Find where the given text appears and provide that cell's center as (X, Y) coordinate. 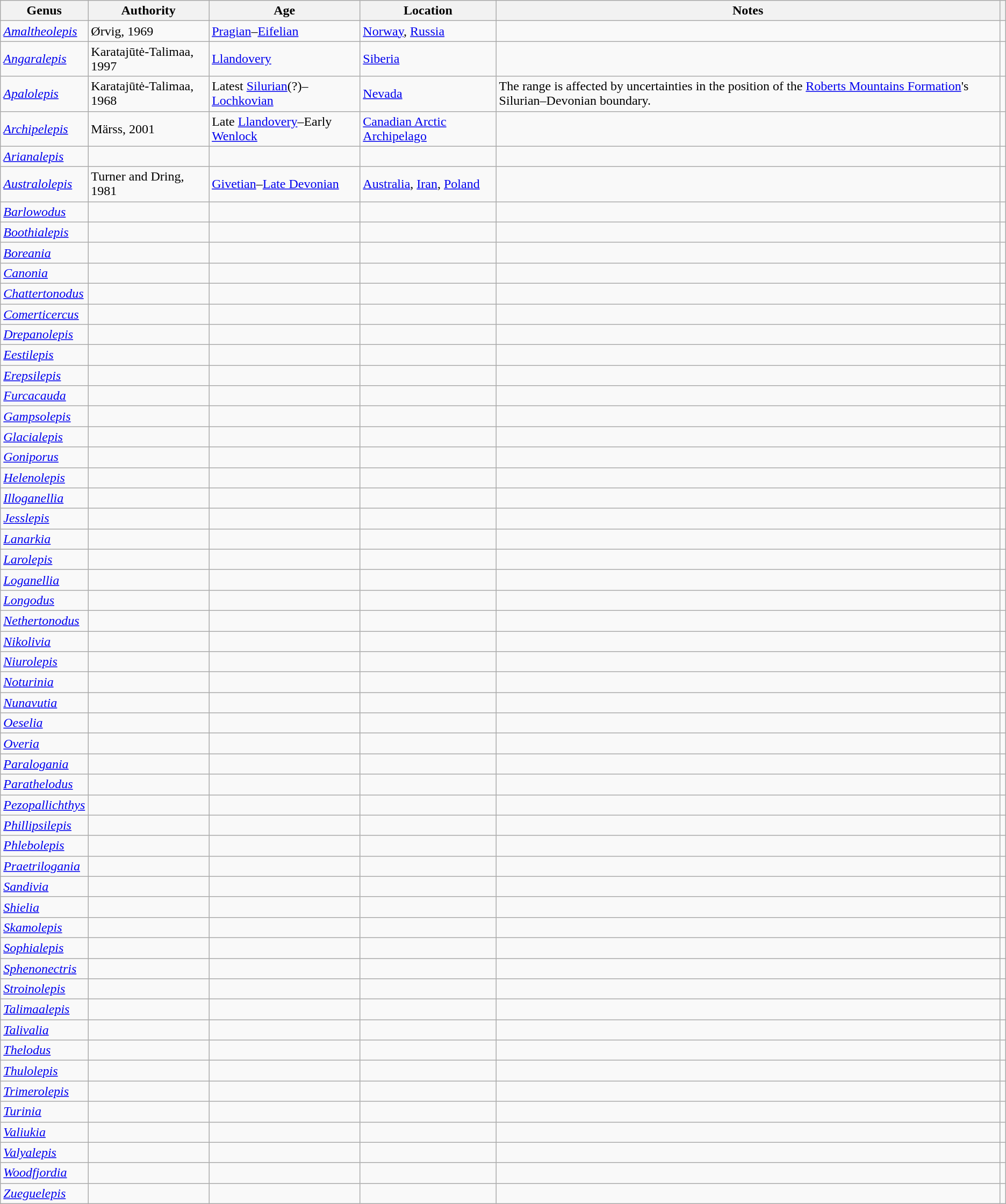
Oeselia (44, 723)
Boreania (44, 253)
Goniporus (44, 457)
Comerticercus (44, 314)
Latest Silurian(?)–Lochkovian (285, 93)
Larolepis (44, 559)
Furcacauda (44, 396)
Eestilepis (44, 355)
Genus (44, 11)
Sphenonectris (44, 969)
Pragian–Eifelian (285, 31)
Karatajūtė-Talimaa, 1997 (148, 59)
Helenolepis (44, 478)
Illoganellia (44, 498)
Sandivia (44, 886)
Turner and Dring, 1981 (148, 184)
Talimaalepis (44, 1010)
Archipelepis (44, 129)
Lanarkia (44, 539)
Jesslepis (44, 518)
Drepanolepis (44, 335)
Sophialepis (44, 948)
Apalolepis (44, 93)
Thulolepis (44, 1071)
Longodus (44, 600)
Chattertonodus (44, 293)
Zueguelepis (44, 1193)
Location (428, 11)
Nethertonodus (44, 621)
Trimerolepis (44, 1091)
Authority (148, 11)
Ørvig, 1969 (148, 31)
Glacialepis (44, 437)
Talivalia (44, 1030)
Thelodus (44, 1050)
Nevada (428, 93)
Arianalepis (44, 156)
Turinia (44, 1112)
Phlebolepis (44, 846)
Amaltheolepis (44, 31)
Llandovery (285, 59)
Noturinia (44, 682)
Skamolepis (44, 927)
Valiukia (44, 1132)
Woodfjordia (44, 1173)
Praetrilogania (44, 866)
Parathelodus (44, 784)
Age (285, 11)
Late Llandovery–Early Wenlock (285, 129)
Stroinolepis (44, 989)
Karatajūtė-Talimaa, 1968 (148, 93)
Boothialepis (44, 232)
Paralogania (44, 764)
Siberia (428, 59)
Canadian Arctic Archipelago (428, 129)
Valyalepis (44, 1152)
Gampsolepis (44, 416)
Pezopallichthys (44, 805)
Overia (44, 744)
Erepsilepis (44, 376)
Givetian–Late Devonian (285, 184)
Loganellia (44, 580)
Shielia (44, 907)
Phillipsilepis (44, 825)
Barlowodus (44, 212)
Canonia (44, 273)
Nikolivia (44, 641)
Märss, 2001 (148, 129)
Norway, Russia (428, 31)
Nunavutia (44, 703)
Niurolepis (44, 662)
Australia, Iran, Poland (428, 184)
Angaralepis (44, 59)
Notes (748, 11)
Australolepis (44, 184)
The range is affected by uncertainties in the position of the Roberts Mountains Formation's Silurian–Devonian boundary. (748, 93)
